Scan for the cell matching the given text and deliver its (X, Y) coordinate at center. 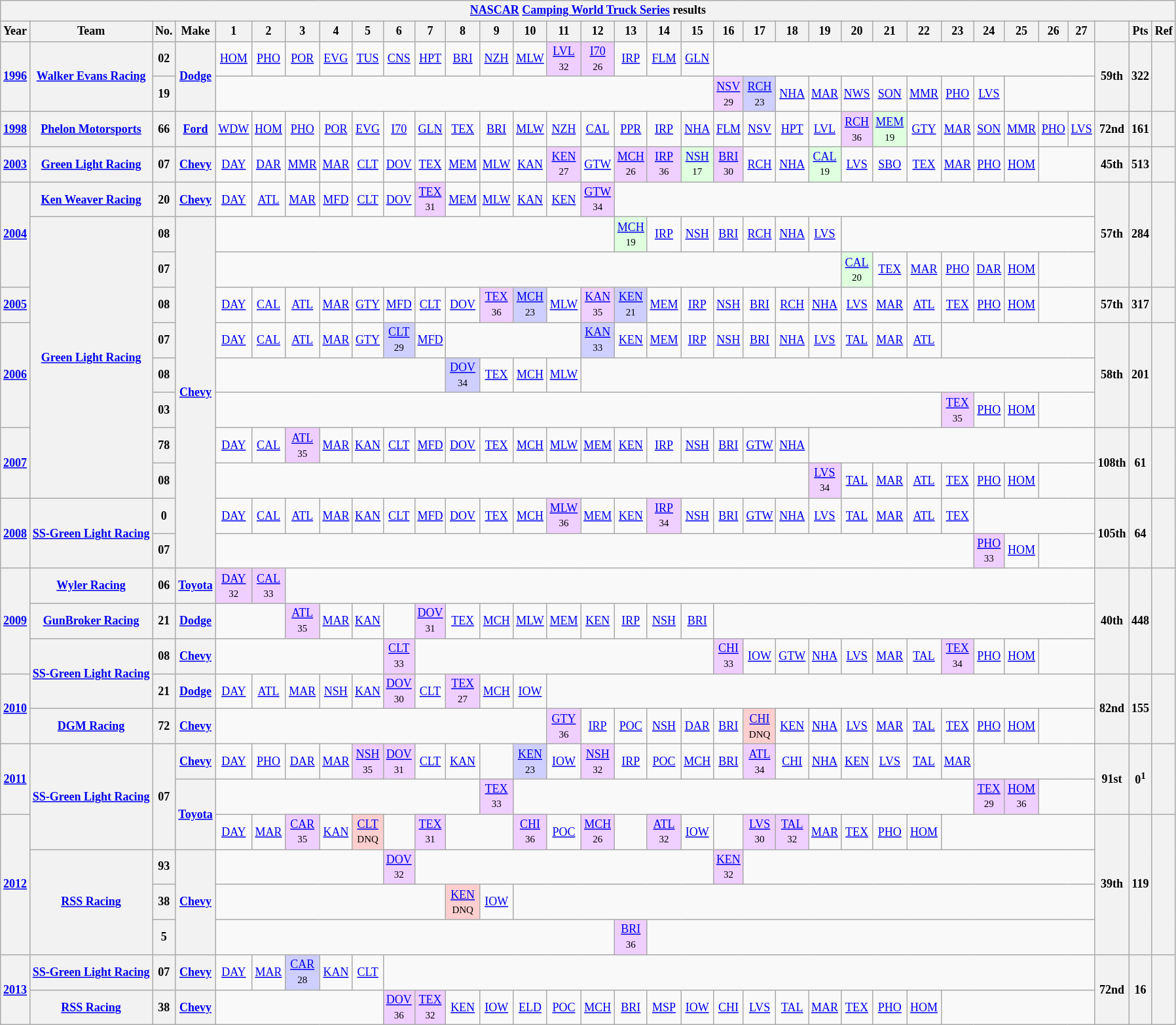
10 (530, 31)
105th (1112, 533)
DOV36 (399, 1007)
MEM19 (890, 129)
78 (164, 445)
2004 (16, 234)
BRI30 (729, 164)
NSV29 (729, 94)
Phelon Motorsports (90, 129)
513 (1141, 164)
15 (697, 31)
64 (1141, 533)
91st (1112, 779)
LVS30 (760, 832)
Ref (1164, 31)
CAL33 (268, 586)
2011 (16, 779)
39th (1112, 885)
17 (760, 31)
WDW (234, 129)
2008 (16, 533)
PHO33 (989, 550)
I7026 (598, 59)
ATL32 (664, 832)
TAL32 (792, 832)
06 (164, 586)
TEX35 (957, 410)
GunBroker Racing (90, 621)
3 (303, 31)
TEX32 (430, 1007)
CHI36 (530, 832)
KENDNQ (463, 902)
IRP34 (664, 516)
322 (1141, 76)
Walker Evans Racing (90, 76)
Ken Weaver Racing (90, 200)
0 (164, 516)
22 (925, 31)
Pts (1141, 31)
PPR (631, 129)
1996 (16, 76)
KEN21 (631, 305)
1 (234, 31)
13 (631, 31)
HOM36 (1021, 797)
27 (1082, 31)
NSH17 (697, 164)
LVL32 (564, 59)
58th (1112, 374)
2009 (16, 620)
MCH19 (631, 234)
14 (664, 31)
2005 (16, 305)
03 (164, 410)
LVS34 (825, 480)
24 (989, 31)
CLTDNQ (368, 832)
26 (1053, 31)
No. (164, 31)
TEX36 (496, 305)
ELD (530, 1007)
NSH32 (598, 762)
DGM Racing (90, 727)
93 (164, 867)
KEN27 (564, 164)
CNS (399, 59)
NSH35 (368, 762)
Ford (195, 129)
Team (90, 31)
317 (1141, 305)
GTW34 (598, 200)
MSP (664, 1007)
45th (1112, 164)
CHIDNQ (760, 727)
TEX33 (496, 797)
SBO (890, 164)
NSV (760, 129)
2013 (16, 990)
6 (399, 31)
12 (598, 31)
RCH23 (760, 94)
2012 (16, 885)
NWS (856, 94)
40th (1112, 620)
119 (1141, 885)
2003 (16, 164)
108th (1112, 462)
MLW36 (564, 516)
7 (430, 31)
201 (1141, 374)
IRP36 (664, 164)
8 (463, 31)
2010 (16, 708)
18 (792, 31)
284 (1141, 234)
CAL19 (825, 164)
KAN35 (598, 305)
2007 (16, 462)
66 (164, 129)
82nd (1112, 708)
2 (268, 31)
155 (1141, 708)
72 (164, 727)
CAL20 (856, 270)
CLT33 (399, 656)
TEX27 (463, 691)
Year (16, 31)
CAR28 (303, 973)
448 (1141, 620)
9 (496, 31)
TEX29 (989, 797)
ATL34 (760, 762)
DOV32 (399, 867)
CHI33 (729, 656)
NASCAR Camping World Truck Series results (588, 10)
CAR35 (303, 832)
23 (957, 31)
DAY32 (234, 586)
TEX34 (957, 656)
DOV34 (463, 375)
I70 (399, 129)
11 (564, 31)
Make (195, 31)
4 (336, 31)
CLT29 (399, 340)
Wyler Racing (90, 586)
TUS (368, 59)
KAN33 (598, 340)
BRI36 (631, 937)
2006 (16, 374)
01 (1141, 779)
KEN23 (530, 762)
25 (1021, 31)
GTY36 (564, 727)
DOV30 (399, 691)
61 (1141, 462)
LVL (825, 129)
RCH36 (856, 129)
MCH23 (530, 305)
1998 (16, 129)
KEN32 (729, 867)
161 (1141, 129)
02 (164, 59)
59th (1112, 76)
